Return (X, Y) of the center of cell containing provided text 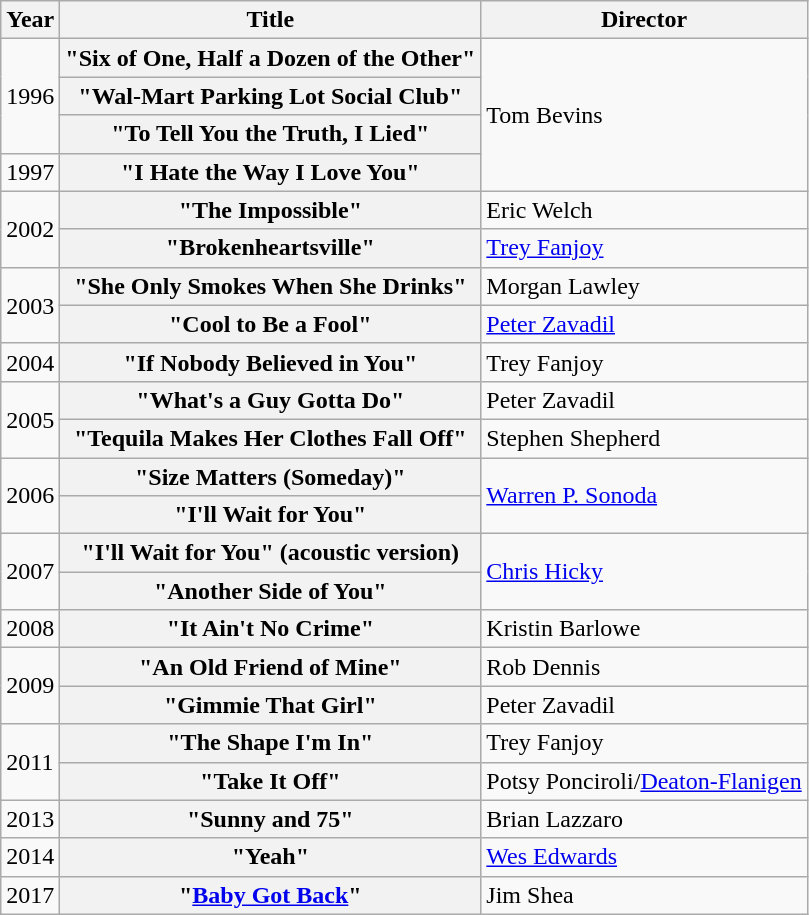
"The Shape I'm In" (270, 743)
Kristin Barlowe (644, 629)
"It Ain't No Crime" (270, 629)
"Gimmie That Girl" (270, 705)
"Sunny and 75" (270, 819)
"If Nobody Believed in You" (270, 362)
2017 (30, 895)
2007 (30, 572)
2009 (30, 686)
"Tequila Makes Her Clothes Fall Off" (270, 438)
Brian Lazzaro (644, 819)
Morgan Lawley (644, 286)
Warren P. Sonoda (644, 496)
Potsy Ponciroli/Deaton-Flanigen (644, 781)
2005 (30, 419)
Jim Shea (644, 895)
Wes Edwards (644, 857)
"An Old Friend of Mine" (270, 667)
Director (644, 20)
Year (30, 20)
Stephen Shepherd (644, 438)
"Brokenheartsville" (270, 248)
2002 (30, 229)
2008 (30, 629)
Title (270, 20)
Chris Hicky (644, 572)
2006 (30, 496)
"I'll Wait for You" (270, 515)
2014 (30, 857)
Rob Dennis (644, 667)
"Size Matters (Someday)" (270, 477)
1997 (30, 172)
"To Tell You the Truth, I Lied" (270, 134)
2013 (30, 819)
Tom Bevins (644, 115)
"What's a Guy Gotta Do" (270, 400)
"Another Side of You" (270, 591)
"The Impossible" (270, 210)
Eric Welch (644, 210)
2003 (30, 305)
"Cool to Be a Fool" (270, 324)
"Yeah" (270, 857)
1996 (30, 96)
"She Only Smokes When She Drinks" (270, 286)
"Take It Off" (270, 781)
"I Hate the Way I Love You" (270, 172)
"Six of One, Half a Dozen of the Other" (270, 58)
"I'll Wait for You" (acoustic version) (270, 553)
"Wal-Mart Parking Lot Social Club" (270, 96)
2004 (30, 362)
2011 (30, 762)
"Baby Got Back" (270, 895)
